For the text-containing cell, return its midpoint in [x, y] coordinate format. 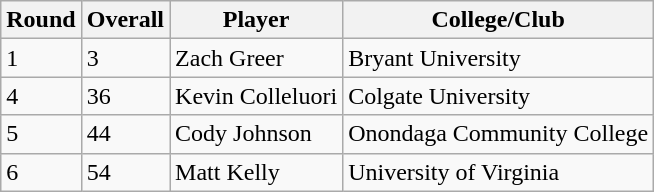
Colgate University [498, 96]
Cody Johnson [256, 134]
36 [125, 96]
Zach Greer [256, 58]
1 [41, 58]
Player [256, 20]
University of Virginia [498, 172]
54 [125, 172]
Kevin Colleluori [256, 96]
6 [41, 172]
3 [125, 58]
Matt Kelly [256, 172]
Bryant University [498, 58]
Round [41, 20]
Overall [125, 20]
5 [41, 134]
44 [125, 134]
College/Club [498, 20]
4 [41, 96]
Onondaga Community College [498, 134]
